Output the (x, y) coordinate of the center of the cell containing the given text.  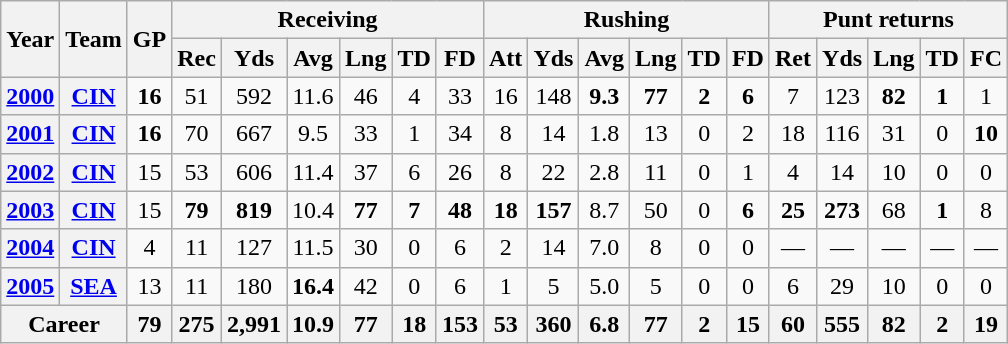
123 (842, 96)
46 (366, 96)
819 (254, 210)
8.7 (604, 210)
60 (792, 324)
6.8 (604, 324)
48 (460, 210)
SEA (94, 286)
Team (94, 39)
116 (842, 134)
275 (197, 324)
2,991 (254, 324)
555 (842, 324)
Rushing (626, 20)
592 (254, 96)
Ret (792, 58)
GP (149, 39)
34 (460, 134)
16.4 (312, 286)
360 (554, 324)
29 (842, 286)
2003 (30, 210)
180 (254, 286)
11.5 (312, 248)
Rec (197, 58)
9.3 (604, 96)
7.0 (604, 248)
Year (30, 39)
Receiving (328, 20)
19 (986, 324)
Punt returns (888, 20)
127 (254, 248)
2004 (30, 248)
9.5 (312, 134)
70 (197, 134)
157 (554, 210)
11.6 (312, 96)
Career (64, 324)
2001 (30, 134)
11.4 (312, 172)
30 (366, 248)
153 (460, 324)
37 (366, 172)
31 (894, 134)
FC (986, 58)
10.9 (312, 324)
10.4 (312, 210)
42 (366, 286)
273 (842, 210)
2000 (30, 96)
51 (197, 96)
667 (254, 134)
22 (554, 172)
5.0 (604, 286)
2.8 (604, 172)
26 (460, 172)
2002 (30, 172)
Att (505, 58)
606 (254, 172)
68 (894, 210)
50 (656, 210)
148 (554, 96)
2005 (30, 286)
25 (792, 210)
1.8 (604, 134)
